Pinpoint the cell where the given text exists, returning its (x, y) midpoint coordinate. 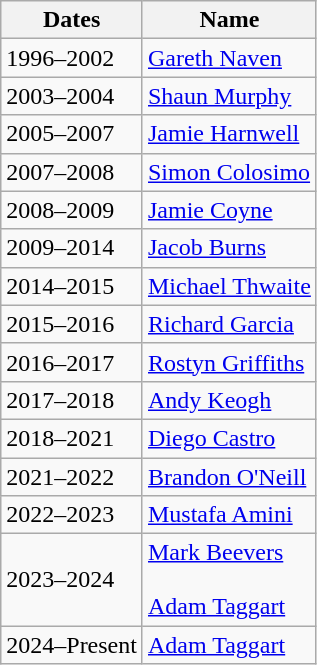
Andy Keogh (229, 400)
2008–2009 (72, 210)
2009–2014 (72, 248)
2005–2007 (72, 134)
Diego Castro (229, 438)
Shaun Murphy (229, 96)
Jacob Burns (229, 248)
2022–2023 (72, 515)
Name (229, 20)
2021–2022 (72, 477)
Jamie Harnwell (229, 134)
Jamie Coyne (229, 210)
Simon Colosimo (229, 172)
Richard Garcia (229, 324)
Rostyn Griffiths (229, 362)
2007–2008 (72, 172)
2016–2017 (72, 362)
Dates (72, 20)
Adam Taggart (229, 645)
Michael Thwaite (229, 286)
2017–2018 (72, 400)
2024–Present (72, 645)
2014–2015 (72, 286)
Mark Beevers Adam Taggart (229, 580)
Mustafa Amini (229, 515)
1996–2002 (72, 58)
2003–2004 (72, 96)
Gareth Naven (229, 58)
Brandon O'Neill (229, 477)
2015–2016 (72, 324)
2018–2021 (72, 438)
2023–2024 (72, 580)
